Identify which cell holds the provided text, then report its [x, y] central coordinate. 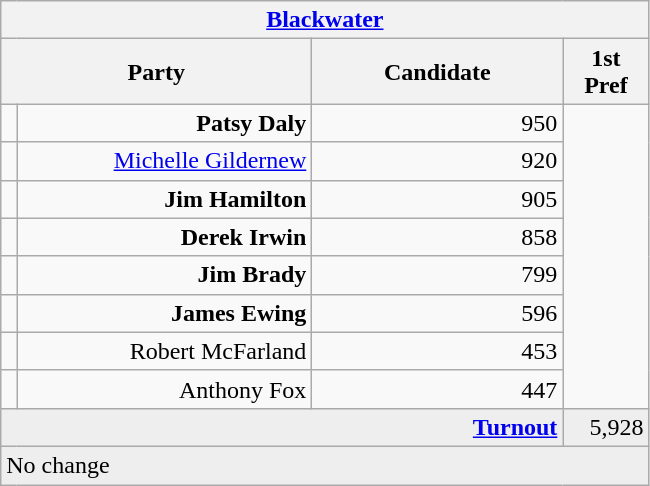
No change [325, 465]
Jim Hamilton [164, 199]
Michelle Gildernew [164, 161]
Anthony Fox [164, 389]
1st Pref [606, 72]
Jim Brady [164, 275]
596 [438, 313]
905 [438, 199]
Derek Irwin [164, 237]
5,928 [606, 427]
799 [438, 275]
447 [438, 389]
Party [156, 72]
James Ewing [164, 313]
Turnout [282, 427]
Robert McFarland [164, 351]
Blackwater [325, 20]
Candidate [438, 72]
858 [438, 237]
453 [438, 351]
950 [438, 123]
920 [438, 161]
Patsy Daly [164, 123]
